Find where the given text appears and provide that cell's center as [X, Y] coordinate. 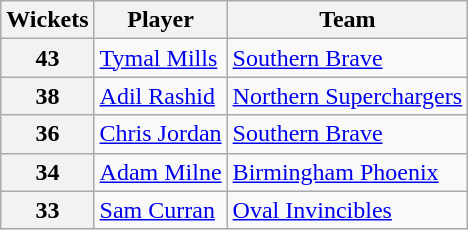
Team [348, 20]
Chris Jordan [160, 134]
38 [48, 96]
Birmingham Phoenix [348, 172]
Tymal Mills [160, 58]
Northern Superchargers [348, 96]
Adil Rashid [160, 96]
Player [160, 20]
43 [48, 58]
Oval Invincibles [348, 210]
36 [48, 134]
33 [48, 210]
Adam Milne [160, 172]
34 [48, 172]
Wickets [48, 20]
Sam Curran [160, 210]
